Return the (X, Y) coordinate for the center point of the cell that contains the specified text.  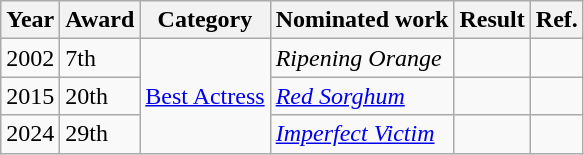
Category (205, 20)
20th (100, 96)
7th (100, 58)
Award (100, 20)
Best Actress (205, 96)
Result (492, 20)
2024 (30, 134)
Year (30, 20)
Ripening Orange (362, 58)
Ref. (556, 20)
29th (100, 134)
2015 (30, 96)
Red Sorghum (362, 96)
2002 (30, 58)
Imperfect Victim (362, 134)
Nominated work (362, 20)
